Output the (X, Y) coordinate of the center of the cell containing the given text.  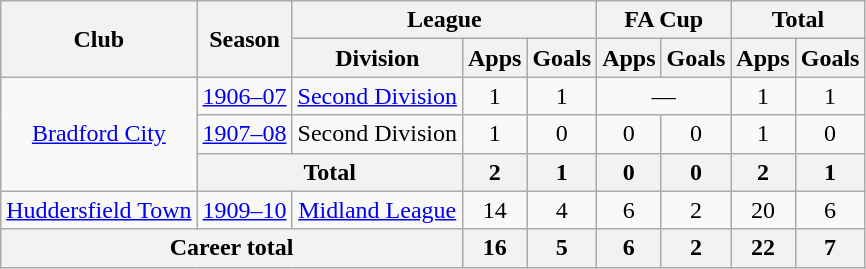
League (444, 20)
Huddersfield Town (99, 210)
1909–10 (244, 210)
4 (562, 210)
22 (763, 248)
Midland League (377, 210)
Season (244, 39)
1906–07 (244, 96)
FA Cup (664, 20)
20 (763, 210)
14 (494, 210)
5 (562, 248)
Division (377, 58)
— (664, 96)
Bradford City (99, 134)
Career total (232, 248)
7 (830, 248)
Club (99, 39)
1907–08 (244, 134)
16 (494, 248)
